Return the [x, y] coordinate for the center point of the cell that contains the specified text.  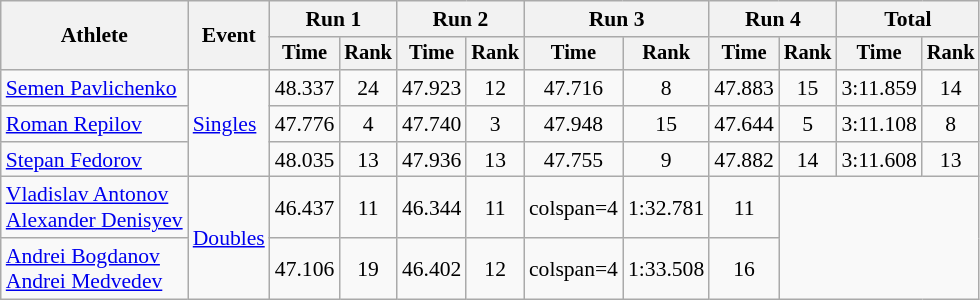
Run 4 [772, 19]
Doubles [229, 238]
19 [368, 268]
47.882 [744, 160]
5 [808, 124]
46.437 [304, 208]
Andrei BogdanovAndrei Medvedev [94, 268]
3 [495, 124]
9 [666, 160]
Vladislav AntonovAlexander Denisyev [94, 208]
48.337 [304, 88]
46.402 [432, 268]
47.776 [304, 124]
47.883 [744, 88]
3:11.108 [878, 124]
Run 1 [334, 19]
47.644 [744, 124]
46.344 [432, 208]
4 [368, 124]
Stepan Fedorov [94, 160]
Semen Pavlichenko [94, 88]
Run 2 [460, 19]
Roman Repilov [94, 124]
Run 3 [616, 19]
Singles [229, 124]
47.755 [574, 160]
Event [229, 36]
47.948 [574, 124]
Athlete [94, 36]
47.740 [432, 124]
1:33.508 [666, 268]
24 [368, 88]
47.923 [432, 88]
1:32.781 [666, 208]
47.716 [574, 88]
47.936 [432, 160]
3:11.608 [878, 160]
Total [908, 19]
16 [744, 268]
47.106 [304, 268]
48.035 [304, 160]
3:11.859 [878, 88]
